Output the [X, Y] coordinate of the center of the cell containing the given text.  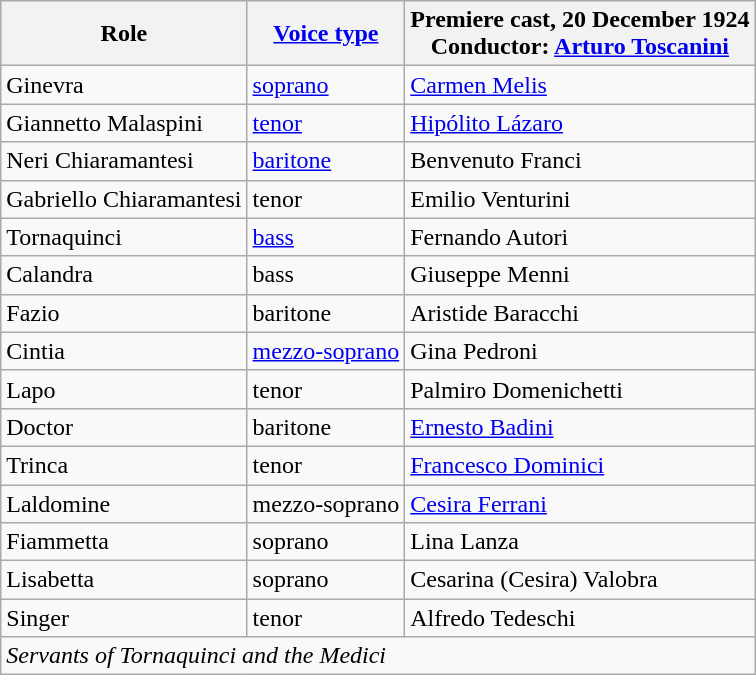
Alfredo Tedeschi [580, 618]
Singer [124, 618]
Doctor [124, 427]
Laldomine [124, 503]
Fernando Autori [580, 237]
Lapo [124, 389]
Tornaquinci [124, 237]
Giuseppe Menni [580, 275]
Neri Chiaramantesi [124, 161]
Servants of Tornaquinci and the Medici [378, 656]
Hipólito Lázaro [580, 123]
Premiere cast, 20 December 1924Conductor: Arturo Toscanini [580, 34]
Giannetto Malaspini [124, 123]
Cesira Ferrani [580, 503]
Cesarina (Cesira) Valobra [580, 580]
Fiammetta [124, 542]
Gabriello Chiaramantesi [124, 199]
Benvenuto Franci [580, 161]
Calandra [124, 275]
Emilio Venturini [580, 199]
Carmen Melis [580, 85]
Role [124, 34]
Lisabetta [124, 580]
Cintia [124, 351]
Aristide Baracchi [580, 313]
Fazio [124, 313]
Palmiro Domenichetti [580, 389]
Gina Pedroni [580, 351]
Lina Lanza [580, 542]
Trinca [124, 465]
Ginevra [124, 85]
Ernesto Badini [580, 427]
Francesco Dominici [580, 465]
Voice type [326, 34]
